Locate the cell with the specified text and output its (X, Y) center coordinate. 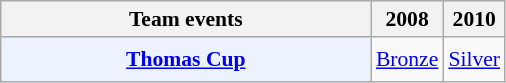
2008 (407, 19)
Bronze (407, 60)
2010 (474, 19)
Thomas Cup (186, 60)
Team events (186, 19)
Silver (474, 60)
